Return [x, y] of the center of cell containing provided text 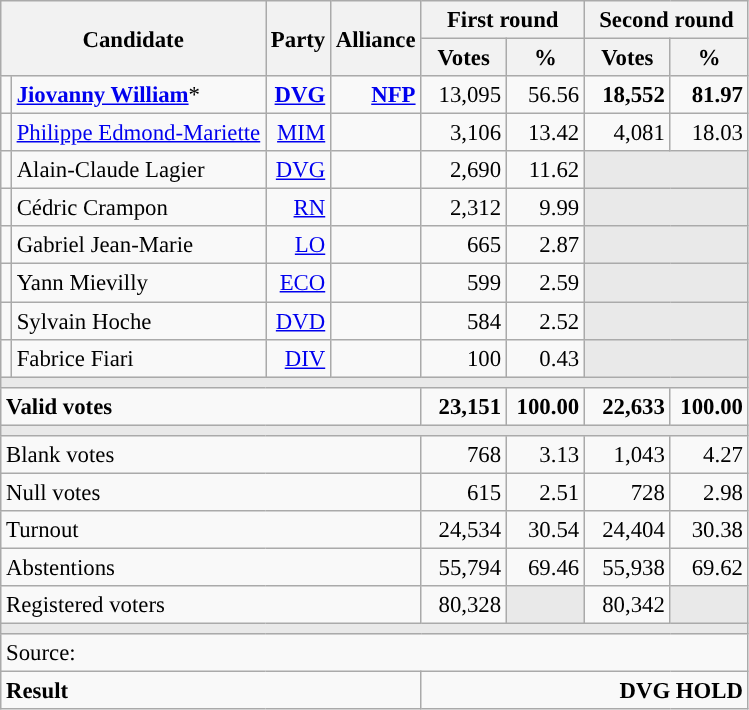
4,081 [628, 133]
Philippe Edmond-Mariette [138, 133]
584 [464, 321]
11.62 [545, 170]
RN [298, 208]
Null votes [211, 492]
Yann Mievilly [138, 283]
Jiovanny William* [138, 95]
728 [628, 492]
Blank votes [211, 455]
2.52 [545, 321]
MIM [298, 133]
18.03 [709, 133]
768 [464, 455]
30.38 [709, 530]
55,938 [628, 567]
56.56 [545, 95]
69.46 [545, 567]
80,328 [464, 605]
Result [211, 691]
Party [298, 38]
599 [464, 283]
2.51 [545, 492]
1,043 [628, 455]
Second round [667, 20]
2,690 [464, 170]
665 [464, 245]
69.62 [709, 567]
NFP [376, 95]
23,151 [464, 406]
80,342 [628, 605]
4.27 [709, 455]
13.42 [545, 133]
3.13 [545, 455]
Source: [374, 653]
0.43 [545, 358]
Sylvain Hoche [138, 321]
24,404 [628, 530]
Cédric Crampon [138, 208]
Alliance [376, 38]
100 [464, 358]
2.59 [545, 283]
55,794 [464, 567]
Valid votes [211, 406]
DVG HOLD [584, 691]
Abstentions [211, 567]
DVD [298, 321]
81.97 [709, 95]
615 [464, 492]
2.98 [709, 492]
2,312 [464, 208]
30.54 [545, 530]
2.87 [545, 245]
18,552 [628, 95]
13,095 [464, 95]
First round [503, 20]
Fabrice Fiari [138, 358]
DIV [298, 358]
24,534 [464, 530]
22,633 [628, 406]
Alain-Claude Lagier [138, 170]
Registered voters [211, 605]
9.99 [545, 208]
Turnout [211, 530]
3,106 [464, 133]
LO [298, 245]
ECO [298, 283]
Candidate [134, 38]
Gabriel Jean-Marie [138, 245]
